For the text-containing cell, return its midpoint in (X, Y) coordinate format. 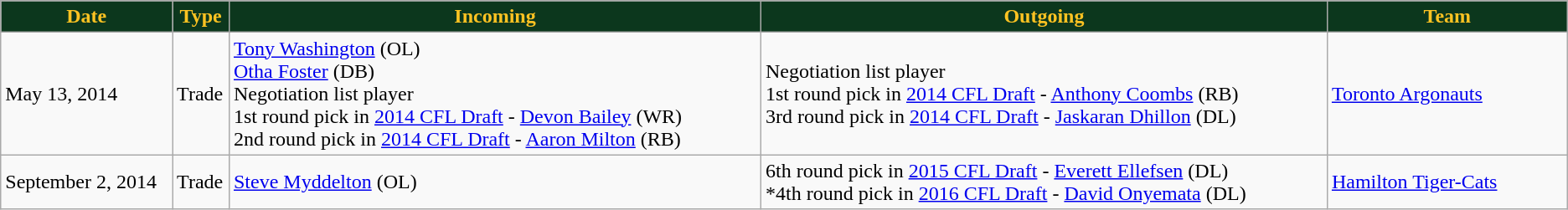
Type (201, 17)
Incoming (494, 17)
Date (87, 17)
Outgoing (1044, 17)
6th round pick in 2015 CFL Draft - Everett Ellefsen (DL)*4th round pick in 2016 CFL Draft - David Onyemata (DL) (1044, 182)
Team (1447, 17)
May 13, 2014 (87, 94)
September 2, 2014 (87, 182)
Steve Myddelton (OL) (494, 182)
Toronto Argonauts (1447, 94)
Hamilton Tiger-Cats (1447, 182)
Negotiation list player1st round pick in 2014 CFL Draft - Anthony Coombs (RB)3rd round pick in 2014 CFL Draft - Jaskaran Dhillon (DL) (1044, 94)
